Return the [X, Y] coordinate for the center point of the cell that contains the specified text.  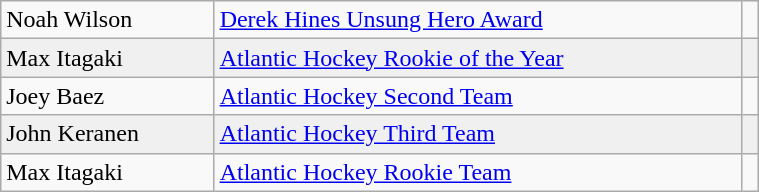
Atlantic Hockey Third Team [478, 134]
Joey Baez [108, 96]
Derek Hines Unsung Hero Award [478, 20]
Atlantic Hockey Second Team [478, 96]
Noah Wilson [108, 20]
Atlantic Hockey Rookie Team [478, 172]
John Keranen [108, 134]
Atlantic Hockey Rookie of the Year [478, 58]
